Search for the cell housing the specified text and yield its [x, y] center coordinate. 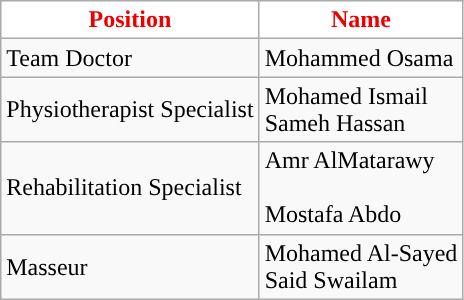
Name [361, 20]
Physiotherapist Specialist [130, 110]
Amr AlMatarawy Mostafa Abdo [361, 188]
Mohamed Ismail Sameh Hassan [361, 110]
Rehabilitation Specialist [130, 188]
Mohammed Osama [361, 58]
Position [130, 20]
Mohamed Al-Sayed Said Swailam [361, 266]
Masseur [130, 266]
Team Doctor [130, 58]
